Return the [x, y] coordinate for the center point of the cell that contains the specified text.  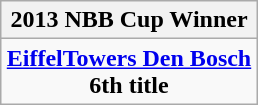
EiffelTowers Den Bosch 6th title [129, 72]
2013 NBB Cup Winner [129, 20]
